Extract the (X, Y) coordinate from the center of the cell holding the provided text.  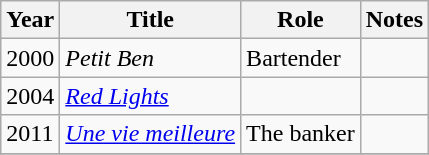
Bartender (301, 58)
2000 (30, 58)
2004 (30, 96)
Year (30, 20)
Title (150, 20)
Petit Ben (150, 58)
Une vie meilleure (150, 134)
Role (301, 20)
Notes (394, 20)
The banker (301, 134)
2011 (30, 134)
Red Lights (150, 96)
